Return (x, y) of the center of cell containing provided text 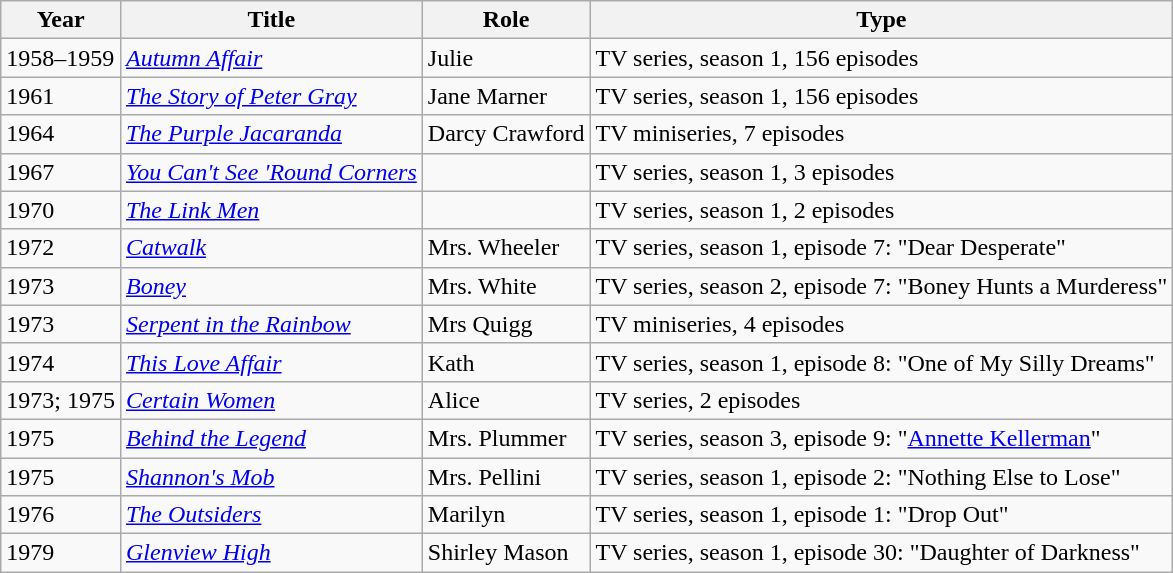
Shirley Mason (506, 553)
Title (271, 20)
Role (506, 20)
Mrs. Wheeler (506, 248)
Catwalk (271, 248)
Kath (506, 362)
TV series, season 2, episode 7: "Boney Hunts a Murderess" (882, 286)
Year (61, 20)
Shannon's Mob (271, 477)
1961 (61, 96)
1979 (61, 553)
Julie (506, 58)
Alice (506, 400)
1967 (61, 172)
Jane Marner (506, 96)
1976 (61, 515)
This Love Affair (271, 362)
Mrs Quigg (506, 324)
Darcy Crawford (506, 134)
TV series, season 1, episode 30: "Daughter of Darkness" (882, 553)
Mrs. Plummer (506, 438)
TV series, season 1, episode 8: "One of My Silly Dreams" (882, 362)
Autumn Affair (271, 58)
TV miniseries, 7 episodes (882, 134)
The Outsiders (271, 515)
TV series, 2 episodes (882, 400)
TV series, season 1, episode 1: "Drop Out" (882, 515)
Glenview High (271, 553)
TV series, season 1, 3 episodes (882, 172)
The Story of Peter Gray (271, 96)
TV miniseries, 4 episodes (882, 324)
Behind the Legend (271, 438)
1970 (61, 210)
The Purple Jacaranda (271, 134)
The Link Men (271, 210)
Boney (271, 286)
Mrs. White (506, 286)
Serpent in the Rainbow (271, 324)
1973; 1975 (61, 400)
TV series, season 3, episode 9: "Annette Kellerman" (882, 438)
1964 (61, 134)
Type (882, 20)
You Can't See 'Round Corners (271, 172)
TV series, season 1, 2 episodes (882, 210)
TV series, season 1, episode 2: "Nothing Else to Lose" (882, 477)
Marilyn (506, 515)
Mrs. Pellini (506, 477)
1974 (61, 362)
1958–1959 (61, 58)
Certain Women (271, 400)
TV series, season 1, episode 7: "Dear Desperate" (882, 248)
1972 (61, 248)
